Search for the cell housing the specified text and yield its [x, y] center coordinate. 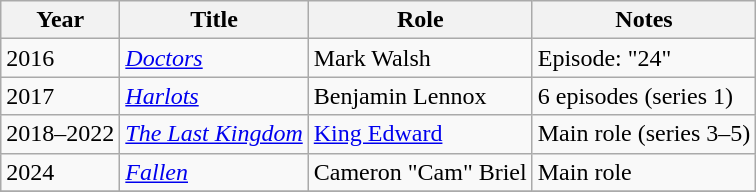
6 episodes (series 1) [644, 96]
The Last Kingdom [214, 134]
Fallen [214, 172]
Notes [644, 20]
Main role [644, 172]
2024 [60, 172]
King Edward [420, 134]
Mark Walsh [420, 58]
2018–2022 [60, 134]
Main role (series 3–5) [644, 134]
Role [420, 20]
Harlots [214, 96]
2016 [60, 58]
Episode: "24" [644, 58]
Doctors [214, 58]
2017 [60, 96]
Year [60, 20]
Benjamin Lennox [420, 96]
Title [214, 20]
Cameron "Cam" Briel [420, 172]
